For the text-containing cell, return its midpoint in (x, y) coordinate format. 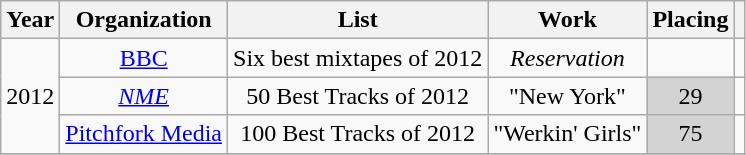
29 (690, 96)
Pitchfork Media (144, 134)
Reservation (568, 58)
100 Best Tracks of 2012 (358, 134)
List (358, 20)
"New York" (568, 96)
"Werkin' Girls" (568, 134)
NME (144, 96)
Organization (144, 20)
BBC (144, 58)
2012 (30, 96)
Work (568, 20)
50 Best Tracks of 2012 (358, 96)
Six best mixtapes of 2012 (358, 58)
Placing (690, 20)
75 (690, 134)
Year (30, 20)
